Scan for the cell matching the given text and deliver its (X, Y) coordinate at center. 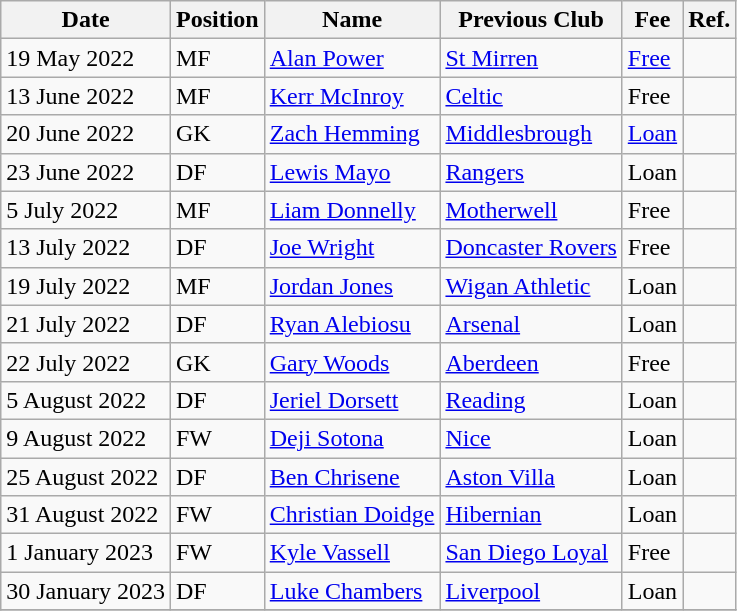
Kerr McInroy (352, 96)
Gary Woods (352, 362)
19 July 2022 (86, 286)
Name (352, 20)
Deji Sotona (352, 438)
13 July 2022 (86, 248)
20 June 2022 (86, 134)
Wigan Athletic (531, 286)
Celtic (531, 96)
Aberdeen (531, 362)
Motherwell (531, 210)
Ryan Alebiosu (352, 324)
Aston Villa (531, 477)
Reading (531, 400)
30 January 2023 (86, 591)
Ben Chrisene (352, 477)
25 August 2022 (86, 477)
Luke Chambers (352, 591)
19 May 2022 (86, 58)
21 July 2022 (86, 324)
1 January 2023 (86, 553)
Middlesbrough (531, 134)
31 August 2022 (86, 515)
San Diego Loyal (531, 553)
Nice (531, 438)
Joe Wright (352, 248)
Previous Club (531, 20)
5 July 2022 (86, 210)
Kyle Vassell (352, 553)
St Mirren (531, 58)
Fee (652, 20)
23 June 2022 (86, 172)
22 July 2022 (86, 362)
13 June 2022 (86, 96)
Liam Donnelly (352, 210)
Jeriel Dorsett (352, 400)
Hibernian (531, 515)
Doncaster Rovers (531, 248)
Position (217, 20)
Christian Doidge (352, 515)
5 August 2022 (86, 400)
Liverpool (531, 591)
Jordan Jones (352, 286)
Date (86, 20)
Rangers (531, 172)
Arsenal (531, 324)
Ref. (710, 20)
9 August 2022 (86, 438)
Alan Power (352, 58)
Lewis Mayo (352, 172)
Zach Hemming (352, 134)
